Determine the [x, y] coordinate at the center of the cell enclosing the given text.  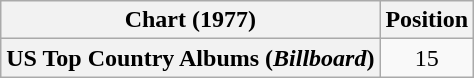
Chart (1977) [190, 20]
Position [427, 20]
US Top Country Albums (Billboard) [190, 58]
15 [427, 58]
